Output the (x, y) coordinate of the center of the cell containing the given text.  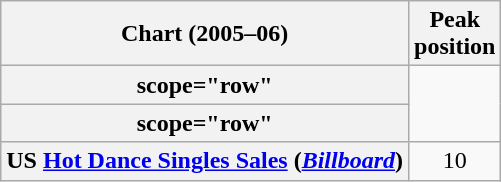
Chart (2005–06) (205, 34)
US Hot Dance Singles Sales (Billboard) (205, 161)
Peakposition (455, 34)
10 (455, 161)
